Find where the given text appears and provide that cell's center as (x, y) coordinate. 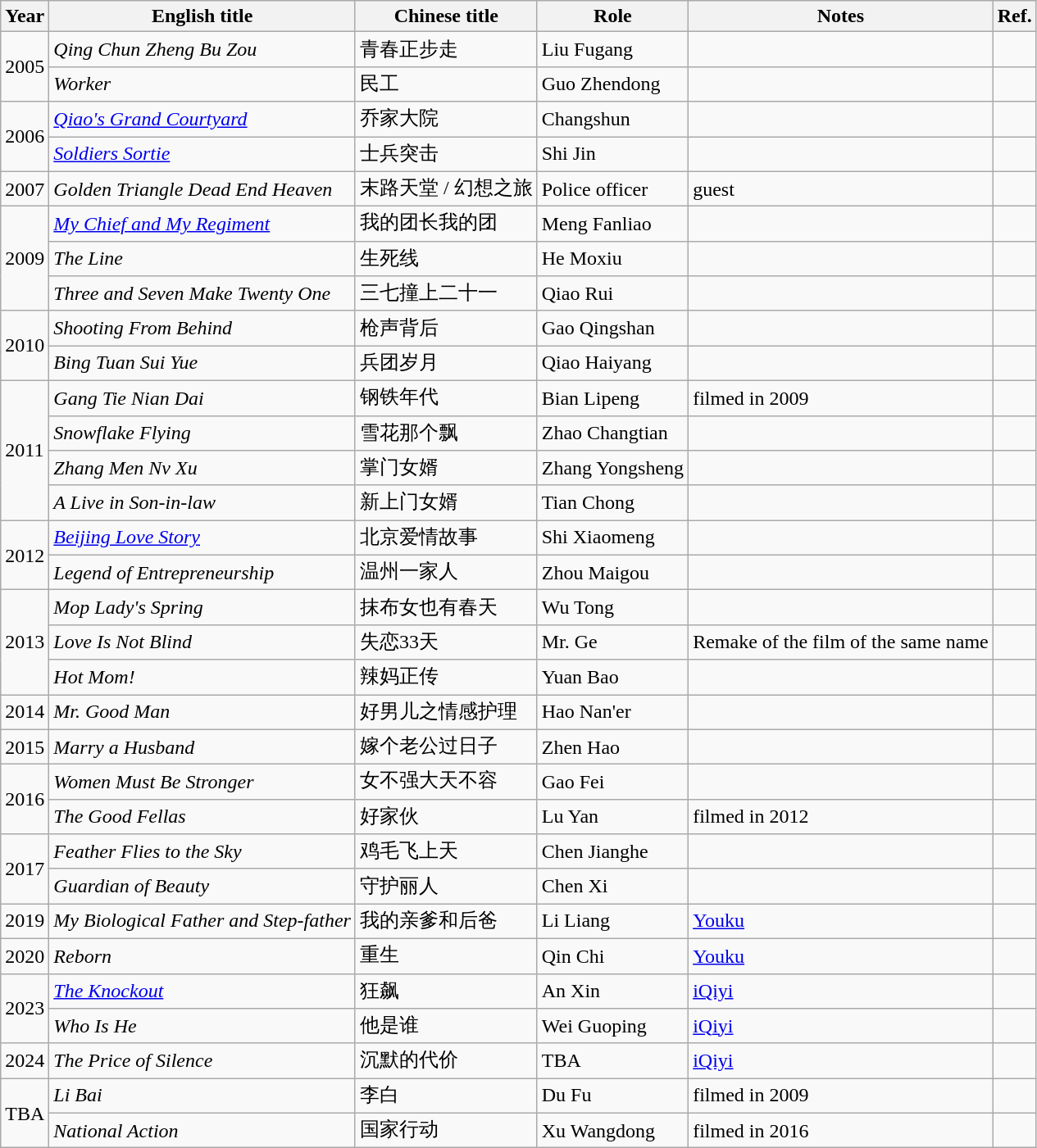
重生 (446, 955)
The Knockout (202, 991)
李白 (446, 1096)
2024 (25, 1060)
Zhao Changtian (612, 433)
2007 (25, 188)
Role (612, 16)
Qiao Haiyang (612, 364)
The Line (202, 259)
兵团岁月 (446, 364)
Ref. (1015, 16)
A Live in Son-in-law (202, 503)
Worker (202, 84)
Xu Wangdong (612, 1131)
Qing Chun Zheng Bu Zou (202, 49)
My Chief and My Regiment (202, 225)
Li Bai (202, 1096)
Shi Jin (612, 154)
Who Is He (202, 1026)
枪声背后 (446, 328)
国家行动 (446, 1131)
狂飙 (446, 991)
filmed in 2016 (841, 1131)
辣妈正传 (446, 677)
新上门女婿 (446, 503)
An Xin (612, 991)
Hao Nan'er (612, 713)
Hot Mom! (202, 677)
Women Must Be Stronger (202, 782)
Zhang Men Nv Xu (202, 469)
Golden Triangle Dead End Heaven (202, 188)
好家伙 (446, 816)
鸡毛飞上天 (446, 852)
2020 (25, 955)
Guo Zhendong (612, 84)
The Good Fellas (202, 816)
Soldiers Sortie (202, 154)
三七撞上二十一 (446, 293)
Changshun (612, 120)
He Moxiu (612, 259)
2013 (25, 642)
Meng Fanliao (612, 225)
Mr. Ge (612, 642)
Chen Xi (612, 887)
2010 (25, 346)
Love Is Not Blind (202, 642)
2016 (25, 800)
2011 (25, 450)
Police officer (612, 188)
Beijing Love Story (202, 538)
The Price of Silence (202, 1060)
Three and Seven Make Twenty One (202, 293)
Qiao's Grand Courtyard (202, 120)
Liu Fugang (612, 49)
士兵突击 (446, 154)
Wei Guoping (612, 1026)
2006 (25, 136)
Remake of the film of the same name (841, 642)
Notes (841, 16)
Snowflake Flying (202, 433)
Gao Fei (612, 782)
沉默的代价 (446, 1060)
2009 (25, 259)
青春正步走 (446, 49)
2023 (25, 1008)
嫁个老公过日子 (446, 747)
Chen Jianghe (612, 852)
他是谁 (446, 1026)
我的团长我的团 (446, 225)
My Biological Father and Step-father (202, 921)
我的亲爹和后爸 (446, 921)
National Action (202, 1131)
Legend of Entrepreneurship (202, 572)
钢铁年代 (446, 398)
Bian Lipeng (612, 398)
末路天堂 / 幻想之旅 (446, 188)
Shooting From Behind (202, 328)
女不强大天不容 (446, 782)
Yuan Bao (612, 677)
失恋33天 (446, 642)
Feather Flies to the Sky (202, 852)
Mr. Good Man (202, 713)
2005 (25, 67)
掌门女婿 (446, 469)
Mop Lady's Spring (202, 608)
Gang Tie Nian Dai (202, 398)
Year (25, 16)
2012 (25, 556)
Reborn (202, 955)
生死线 (446, 259)
Guardian of Beauty (202, 887)
Shi Xiaomeng (612, 538)
抹布女也有春天 (446, 608)
雪花那个飘 (446, 433)
温州一家人 (446, 572)
2015 (25, 747)
北京爱情故事 (446, 538)
Du Fu (612, 1096)
2014 (25, 713)
乔家大院 (446, 120)
English title (202, 16)
2019 (25, 921)
Qin Chi (612, 955)
Gao Qingshan (612, 328)
Zhang Yongsheng (612, 469)
Chinese title (446, 16)
Li Liang (612, 921)
Marry a Husband (202, 747)
Qiao Rui (612, 293)
守护丽人 (446, 887)
2017 (25, 869)
Zhen Hao (612, 747)
Wu Tong (612, 608)
filmed in 2012 (841, 816)
Tian Chong (612, 503)
好男儿之情感护理 (446, 713)
民工 (446, 84)
Lu Yan (612, 816)
guest (841, 188)
Zhou Maigou (612, 572)
Bing Tuan Sui Yue (202, 364)
